Pinpoint the cell where the given text exists, returning its [X, Y] midpoint coordinate. 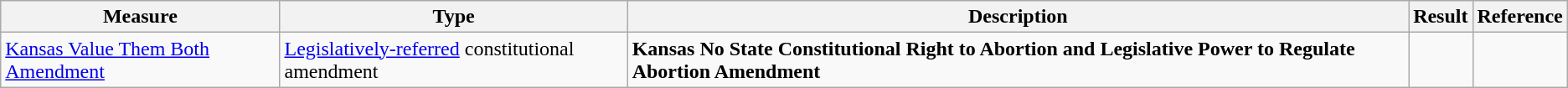
Reference [1519, 17]
Result [1441, 17]
Kansas Value Them Both Amendment [141, 60]
Kansas No State Constitutional Right to Abortion and Legislative Power to Regulate Abortion Amendment [1018, 60]
Description [1018, 17]
Type [454, 17]
Legislatively-referred constitutional amendment [454, 60]
Measure [141, 17]
